Pinpoint the cell where the given text exists, returning its (X, Y) midpoint coordinate. 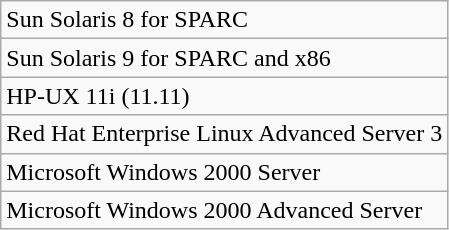
HP-UX 11i (11.11) (224, 96)
Red Hat Enterprise Linux Advanced Server 3 (224, 134)
Microsoft Windows 2000 Server (224, 172)
Sun Solaris 9 for SPARC and x86 (224, 58)
Microsoft Windows 2000 Advanced Server (224, 210)
Sun Solaris 8 for SPARC (224, 20)
